From the cell containing the given text, extract its center point as (x, y) coordinate. 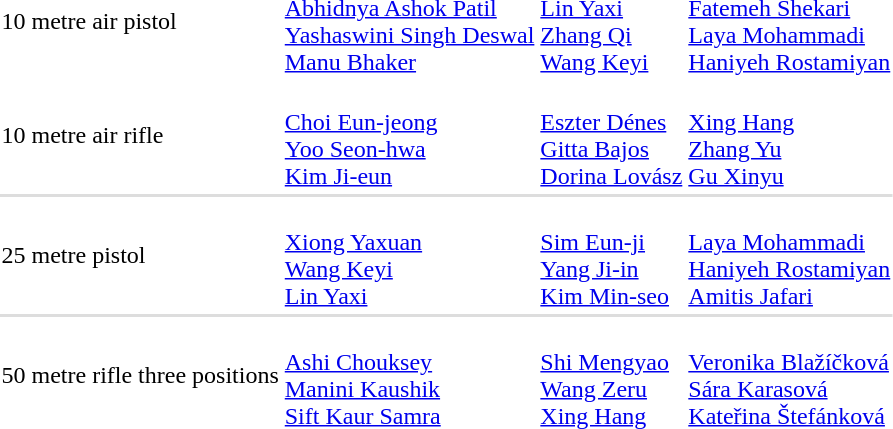
10 metre air rifle (140, 136)
Xing HangZhang YuGu Xinyu (790, 136)
Xiong YaxuanWang KeyiLin Yaxi (410, 256)
Laya MohammadiHaniyeh RostamiyanAmitis Jafari (790, 256)
Eszter DénesGitta BajosDorina Lovász (612, 136)
Choi Eun-jeongYoo Seon-hwaKim Ji-eun (410, 136)
25 metre pistol (140, 256)
Sim Eun-jiYang Ji-inKim Min-seo (612, 256)
